Detect which cell encompasses the target text, then output its [x, y] center coordinate. 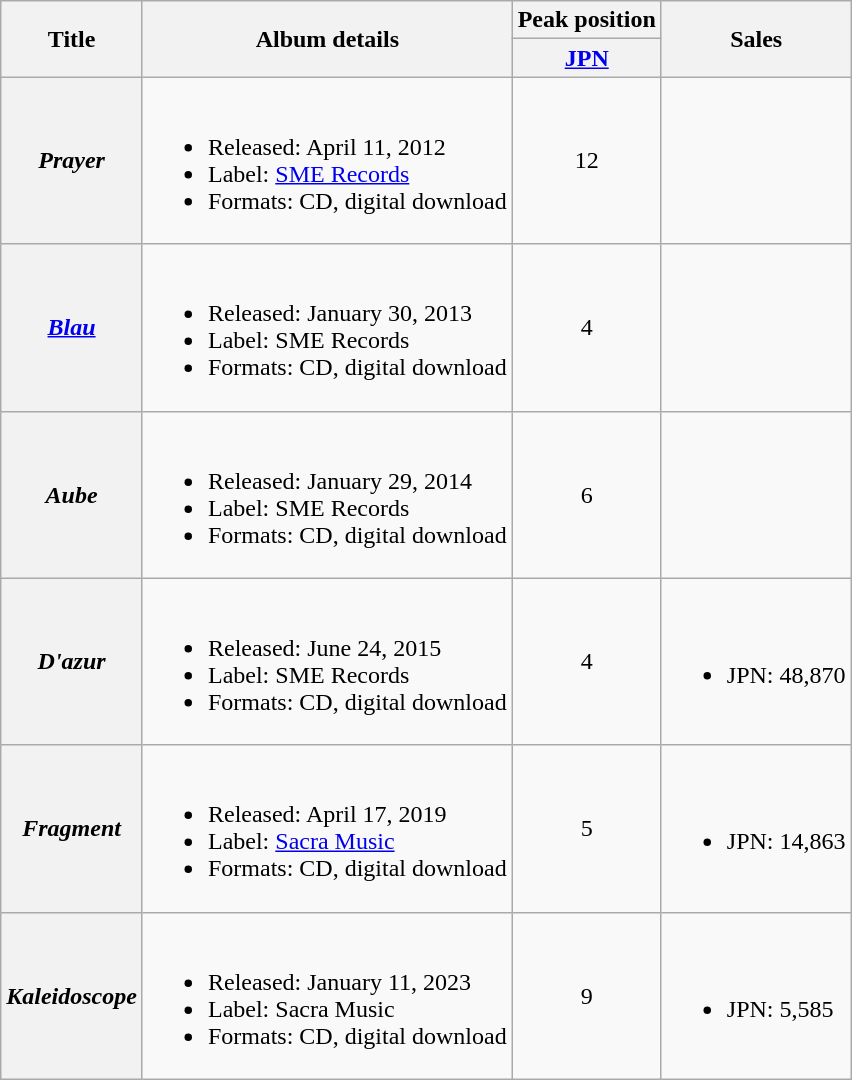
Peak position [586, 20]
Kaleidoscope [72, 996]
5 [586, 828]
Sales [756, 39]
D'azur [72, 662]
Released: April 11, 2012Label: SME RecordsFormats: CD, digital download [327, 160]
Blau [72, 328]
JPN: 14,863 [756, 828]
Album details [327, 39]
JPN: 48,870 [756, 662]
Fragment [72, 828]
Released: January 29, 2014Label: SME RecordsFormats: CD, digital download [327, 494]
9 [586, 996]
Released: June 24, 2015Label: SME RecordsFormats: CD, digital download [327, 662]
Aube [72, 494]
Released: April 17, 2019Label: Sacra MusicFormats: CD, digital download [327, 828]
Released: January 30, 2013Label: SME RecordsFormats: CD, digital download [327, 328]
Title [72, 39]
Prayer [72, 160]
Released: January 11, 2023Label: Sacra MusicFormats: CD, digital download [327, 996]
12 [586, 160]
6 [586, 494]
JPN: 5,585 [756, 996]
JPN [586, 58]
